Search for the cell housing the specified text and yield its [x, y] center coordinate. 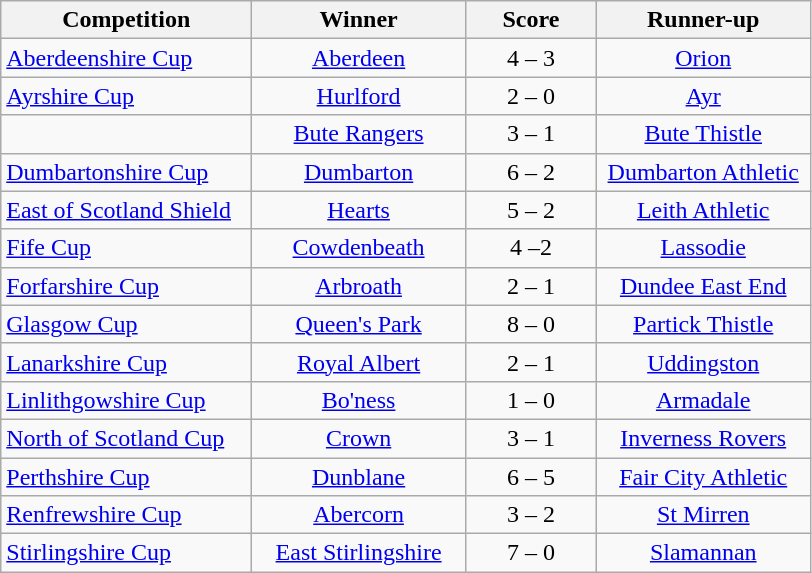
4 –2 [530, 248]
Arbroath [359, 286]
Score [530, 20]
Hurlford [359, 96]
Ayrshire Cup [126, 96]
Runner-up [703, 20]
Dumbarton [359, 172]
Fair City Athletic [703, 477]
Linlithgowshire Cup [126, 400]
Leith Athletic [703, 210]
Dumbarton Athletic [703, 172]
Aberdeen [359, 58]
8 – 0 [530, 324]
5 – 2 [530, 210]
Perthshire Cup [126, 477]
Inverness Rovers [703, 438]
Lanarkshire Cup [126, 362]
East Stirlingshire [359, 553]
Abercorn [359, 515]
Armadale [703, 400]
Fife Cup [126, 248]
Competition [126, 20]
Queen's Park [359, 324]
Hearts [359, 210]
Glasgow Cup [126, 324]
4 – 3 [530, 58]
6 – 2 [530, 172]
Bute Rangers [359, 134]
Dundee East End [703, 286]
North of Scotland Cup [126, 438]
Partick Thistle [703, 324]
Crown [359, 438]
Orion [703, 58]
Renfrewshire Cup [126, 515]
Royal Albert [359, 362]
6 – 5 [530, 477]
Dunblane [359, 477]
Ayr [703, 96]
Bo'ness [359, 400]
Dumbartonshire Cup [126, 172]
Uddingston [703, 362]
Slamannan [703, 553]
Bute Thistle [703, 134]
Cowdenbeath [359, 248]
Lassodie [703, 248]
East of Scotland Shield [126, 210]
Stirlingshire Cup [126, 553]
Aberdeenshire Cup [126, 58]
2 – 0 [530, 96]
Forfarshire Cup [126, 286]
7 – 0 [530, 553]
3 – 2 [530, 515]
St Mirren [703, 515]
Winner [359, 20]
1 – 0 [530, 400]
